Determine the (X, Y) coordinate at the center of the cell enclosing the given text.  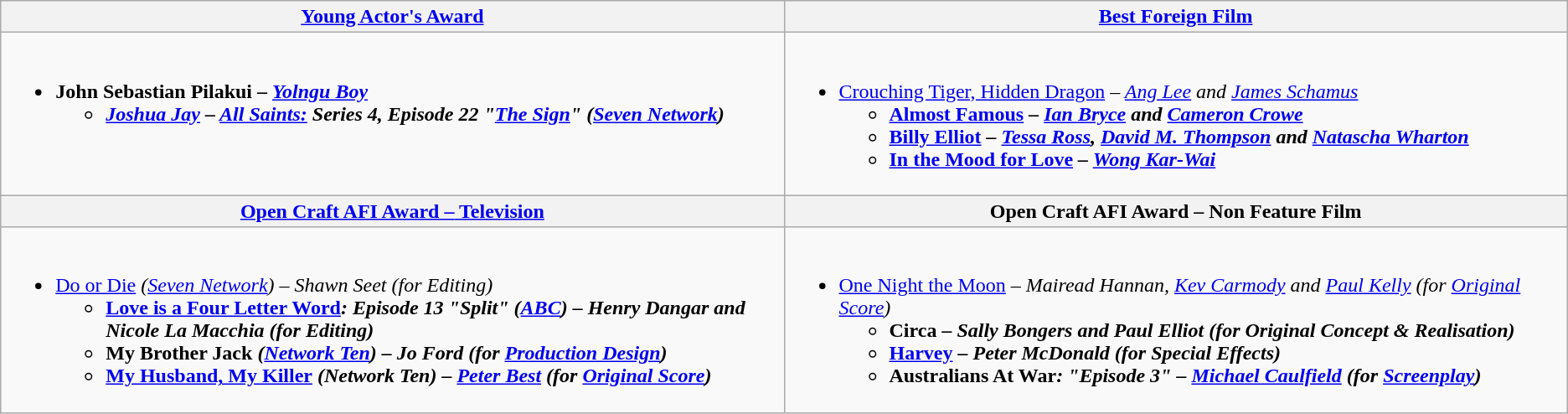
Open Craft AFI Award – Television (392, 211)
John Sebastian Pilakui – Yolngu BoyJoshua Jay – All Saints: Series 4, Episode 22 "The Sign" (Seven Network) (392, 114)
Best Foreign Film (1176, 17)
Young Actor's Award (392, 17)
Open Craft AFI Award – Non Feature Film (1176, 211)
